Scan for the cell matching the given text and deliver its [X, Y] coordinate at center. 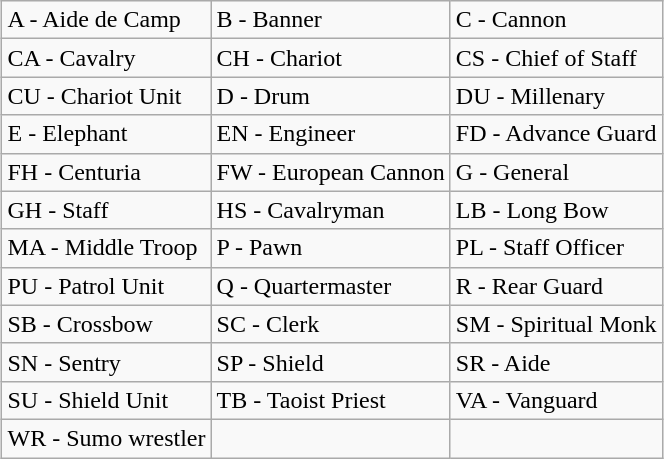
GH - Staff [106, 210]
SM - Spiritual Monk [556, 324]
TB - Taoist Priest [330, 400]
SU - Shield Unit [106, 400]
PL - Staff Officer [556, 248]
HS - Cavalryman [330, 210]
SR - Aide [556, 362]
CH - Chariot [330, 58]
SB - Crossbow [106, 324]
CU - Chariot Unit [106, 96]
SC - Clerk [330, 324]
PU - Patrol Unit [106, 286]
A - Aide de Camp [106, 20]
FW - European Cannon [330, 172]
Q - Quartermaster [330, 286]
CA - Cavalry [106, 58]
P - Pawn [330, 248]
R - Rear Guard [556, 286]
FH - Centuria [106, 172]
D - Drum [330, 96]
E - Elephant [106, 134]
CS - Chief of Staff [556, 58]
SN - Sentry [106, 362]
MA - Middle Troop [106, 248]
EN - Engineer [330, 134]
G - General [556, 172]
LB - Long Bow [556, 210]
FD - Advance Guard [556, 134]
VA - Vanguard [556, 400]
SP - Shield [330, 362]
C - Cannon [556, 20]
WR - Sumo wrestler [106, 438]
DU - Millenary [556, 96]
B - Banner [330, 20]
